Determine the [x, y] coordinate at the center of the cell enclosing the given text.  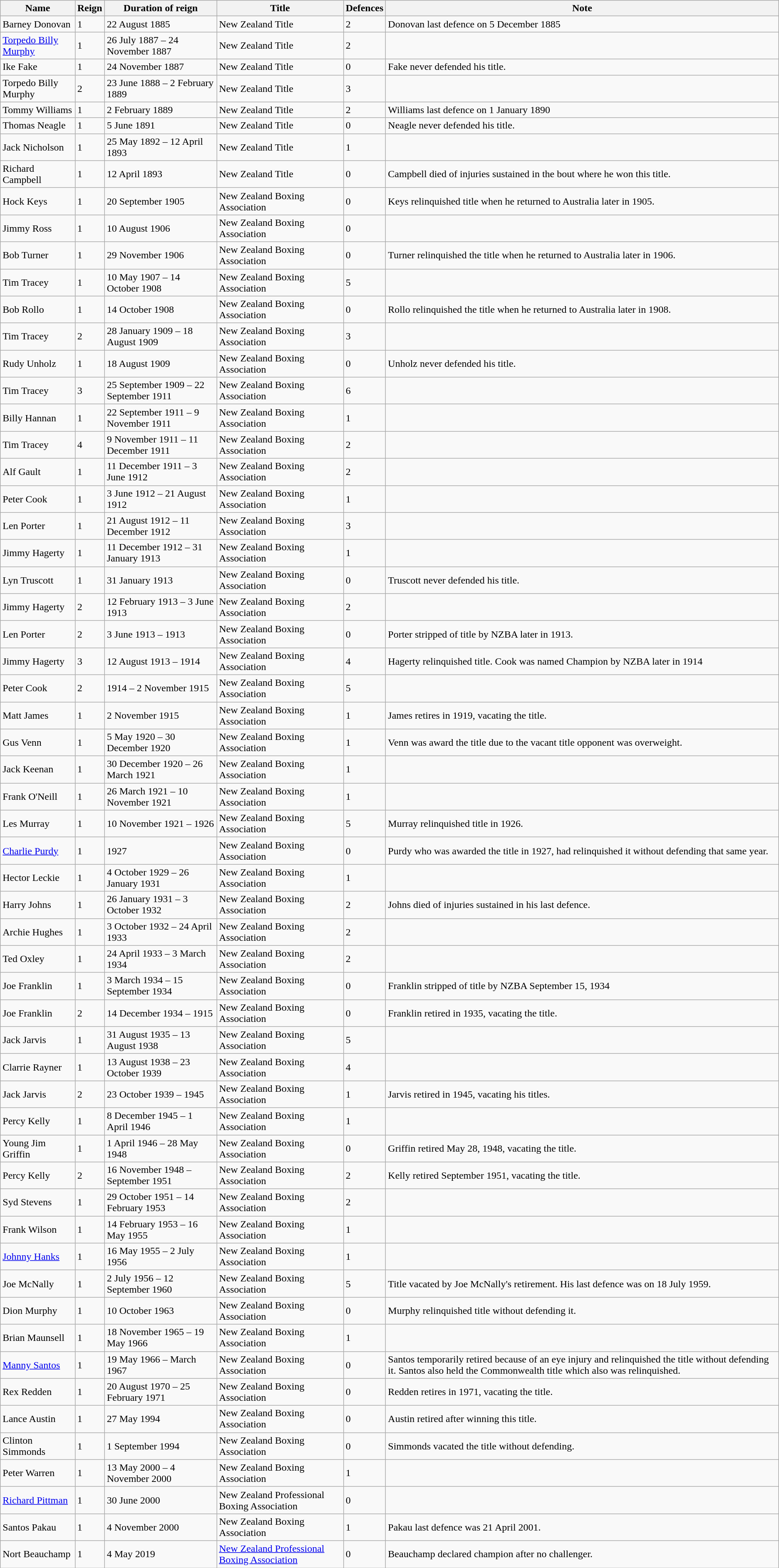
1 September 1994 [161, 1446]
30 June 2000 [161, 1500]
Bob Rollo [37, 309]
Redden retires in 1971, vacating the title. [582, 1392]
3 October 1932 – 24 April 1933 [161, 932]
20 August 1970 – 25 February 1971 [161, 1392]
Young Jim Griffin [37, 1148]
19 May 1966 – March 1967 [161, 1365]
Fake never defended his title. [582, 67]
Note [582, 8]
Clarrie Rayner [37, 1067]
Name [37, 8]
Lance Austin [37, 1419]
Porter stripped of title by NZBA later in 1913. [582, 634]
1 April 1946 – 28 May 1948 [161, 1148]
Donovan last defence on 5 December 1885 [582, 24]
4 November 2000 [161, 1527]
11 December 1912 – 31 January 1913 [161, 553]
Bob Turner [37, 255]
Hagerty relinquished title. Cook was named Champion by NZBA later in 1914 [582, 661]
Griffin retired May 28, 1948, vacating the title. [582, 1148]
22 September 1911 – 9 November 1911 [161, 418]
Frank O'Neill [37, 797]
4 October 1929 – 26 January 1931 [161, 878]
28 January 1909 – 18 August 1909 [161, 337]
Ted Oxley [37, 959]
20 September 1905 [161, 201]
24 April 1933 – 3 March 1934 [161, 959]
Keys relinquished title when he returned to Australia later in 1905. [582, 201]
16 November 1948 – September 1951 [161, 1175]
26 January 1931 – 3 October 1932 [161, 905]
Reign [90, 8]
Neagle never defended his title. [582, 126]
2 November 1915 [161, 715]
3 June 1913 – 1913 [161, 634]
Matt James [37, 715]
Brian Maunsell [37, 1338]
Campbell died of injuries sustained in the bout where he won this title. [582, 174]
11 December 1911 – 3 June 1912 [161, 472]
Defences [365, 8]
Rollo relinquished the title when he returned to Australia later in 1908. [582, 309]
Richard Campbell [37, 174]
4 May 2019 [161, 1554]
Jarvis retired in 1945, vacating his titles. [582, 1094]
Purdy who was awarded the title in 1927, had relinquished it without defending that same year. [582, 851]
Hector Leckie [37, 878]
Syd Stevens [37, 1203]
Alf Gault [37, 472]
5 May 1920 – 30 December 1920 [161, 743]
3 March 1934 – 15 September 1934 [161, 986]
Venn was award the title due to the vacant title opponent was overweight. [582, 743]
26 July 1887 – 24 November 1887 [161, 46]
Nort Beauchamp [37, 1554]
8 December 1945 – 1 April 1946 [161, 1121]
Lyn Truscott [37, 580]
18 August 1909 [161, 364]
10 August 1906 [161, 228]
29 November 1906 [161, 255]
Pakau last defence was 21 April 2001. [582, 1527]
Franklin retired in 1935, vacating the title. [582, 1013]
James retires in 1919, vacating the title. [582, 715]
25 September 1909 – 22 September 1911 [161, 391]
Santos Pakau [37, 1527]
Gus Venn [37, 743]
1927 [161, 851]
Peter Warren [37, 1473]
Frank Wilson [37, 1229]
Williams last defence on 1 January 1890 [582, 110]
Duration of reign [161, 8]
14 December 1934 – 1915 [161, 1013]
Rex Redden [37, 1392]
Hock Keys [37, 201]
12 February 1913 – 3 June 1913 [161, 607]
21 August 1912 – 11 December 1912 [161, 526]
Rudy Unholz [37, 364]
14 October 1908 [161, 309]
10 October 1963 [161, 1311]
Murphy relinquished title without defending it. [582, 1311]
23 June 1888 – 2 February 1889 [161, 88]
31 August 1935 – 13 August 1938 [161, 1040]
Dion Murphy [37, 1311]
Title [280, 8]
Les Murray [37, 824]
6 [365, 391]
12 April 1893 [161, 174]
Tommy Williams [37, 110]
Thomas Neagle [37, 126]
Archie Hughes [37, 932]
26 March 1921 – 10 November 1921 [161, 797]
13 August 1938 – 23 October 1939 [161, 1067]
3 June 1912 – 21 August 1912 [161, 499]
Franklin stripped of title by NZBA September 15, 1934 [582, 986]
Simmonds vacated the title without defending. [582, 1446]
Johnny Hanks [37, 1257]
16 May 1955 – 2 July 1956 [161, 1257]
Jack Keenan [37, 769]
Unholz never defended his title. [582, 364]
13 May 2000 – 4 November 2000 [161, 1473]
Clinton Simmonds [37, 1446]
Harry Johns [37, 905]
10 November 1921 – 1926 [161, 824]
Kelly retired September 1951, vacating the title. [582, 1175]
2 February 1889 [161, 110]
9 November 1911 – 11 December 1911 [161, 445]
Charlie Purdy [37, 851]
1914 – 2 November 1915 [161, 688]
Richard Pittman [37, 1500]
Murray relinquished title in 1926. [582, 824]
Billy Hannan [37, 418]
27 May 1994 [161, 1419]
Turner relinquished the title when he returned to Australia later in 1906. [582, 255]
Joe McNally [37, 1284]
22 August 1885 [161, 24]
Ike Fake [37, 67]
2 July 1956 – 12 September 1960 [161, 1284]
Johns died of injuries sustained in his last defence. [582, 905]
12 August 1913 – 1914 [161, 661]
23 October 1939 – 1945 [161, 1094]
Title vacated by Joe McNally's retirement. His last defence was on 18 July 1959. [582, 1284]
14 February 1953 – 16 May 1955 [161, 1229]
5 June 1891 [161, 126]
30 December 1920 – 26 March 1921 [161, 769]
18 November 1965 – 19 May 1966 [161, 1338]
Austin retired after winning this title. [582, 1419]
Jack Nicholson [37, 147]
Truscott never defended his title. [582, 580]
10 May 1907 – 14 October 1908 [161, 282]
29 October 1951 – 14 February 1953 [161, 1203]
Jimmy Ross [37, 228]
24 November 1887 [161, 67]
25 May 1892 – 12 April 1893 [161, 147]
31 January 1913 [161, 580]
Beauchamp declared champion after no challenger. [582, 1554]
Manny Santos [37, 1365]
Barney Donovan [37, 24]
